Scan for the cell matching the given text and deliver its [X, Y] coordinate at center. 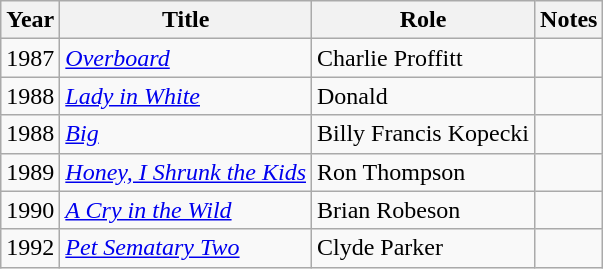
Overboard [186, 58]
1989 [30, 172]
1992 [30, 248]
Title [186, 20]
1990 [30, 210]
Honey, I Shrunk the Kids [186, 172]
A Cry in the Wild [186, 210]
1987 [30, 58]
Ron Thompson [424, 172]
Lady in White [186, 96]
Role [424, 20]
Donald [424, 96]
Big [186, 134]
Notes [569, 20]
Billy Francis Kopecki [424, 134]
Brian Robeson [424, 210]
Year [30, 20]
Clyde Parker [424, 248]
Charlie Proffitt [424, 58]
Pet Sematary Two [186, 248]
